Detect which cell encompasses the target text, then output its (X, Y) center coordinate. 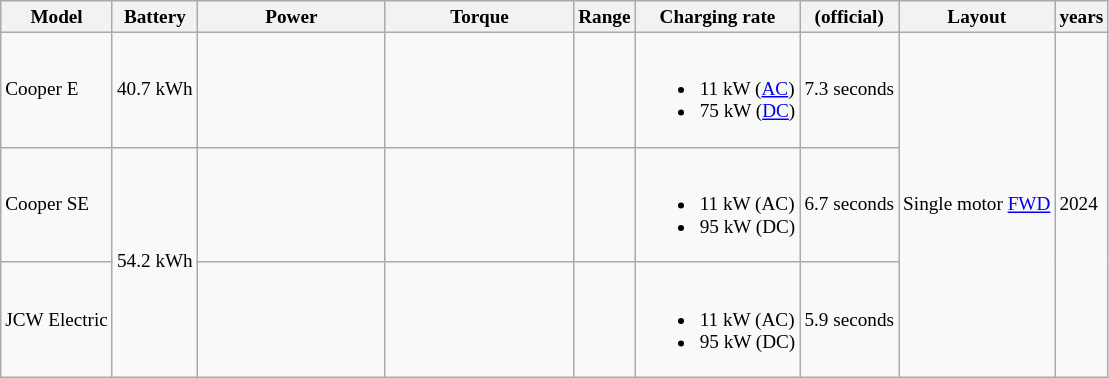
(official) (850, 17)
2024 (1082, 204)
11 kW (AC)75 kW (DC) (718, 90)
5.9 seconds (850, 320)
Layout (977, 17)
Battery (154, 17)
years (1082, 17)
Power (291, 17)
40.7 kWh (154, 90)
Charging rate (718, 17)
Torque (479, 17)
54.2 kWh (154, 262)
Single motor FWD (977, 204)
Range (604, 17)
JCW Electric (57, 320)
Cooper SE (57, 204)
Model (57, 17)
Cooper E (57, 90)
7.3 seconds (850, 90)
6.7 seconds (850, 204)
